Determine the [x, y] coordinate at the center of the cell enclosing the given text.  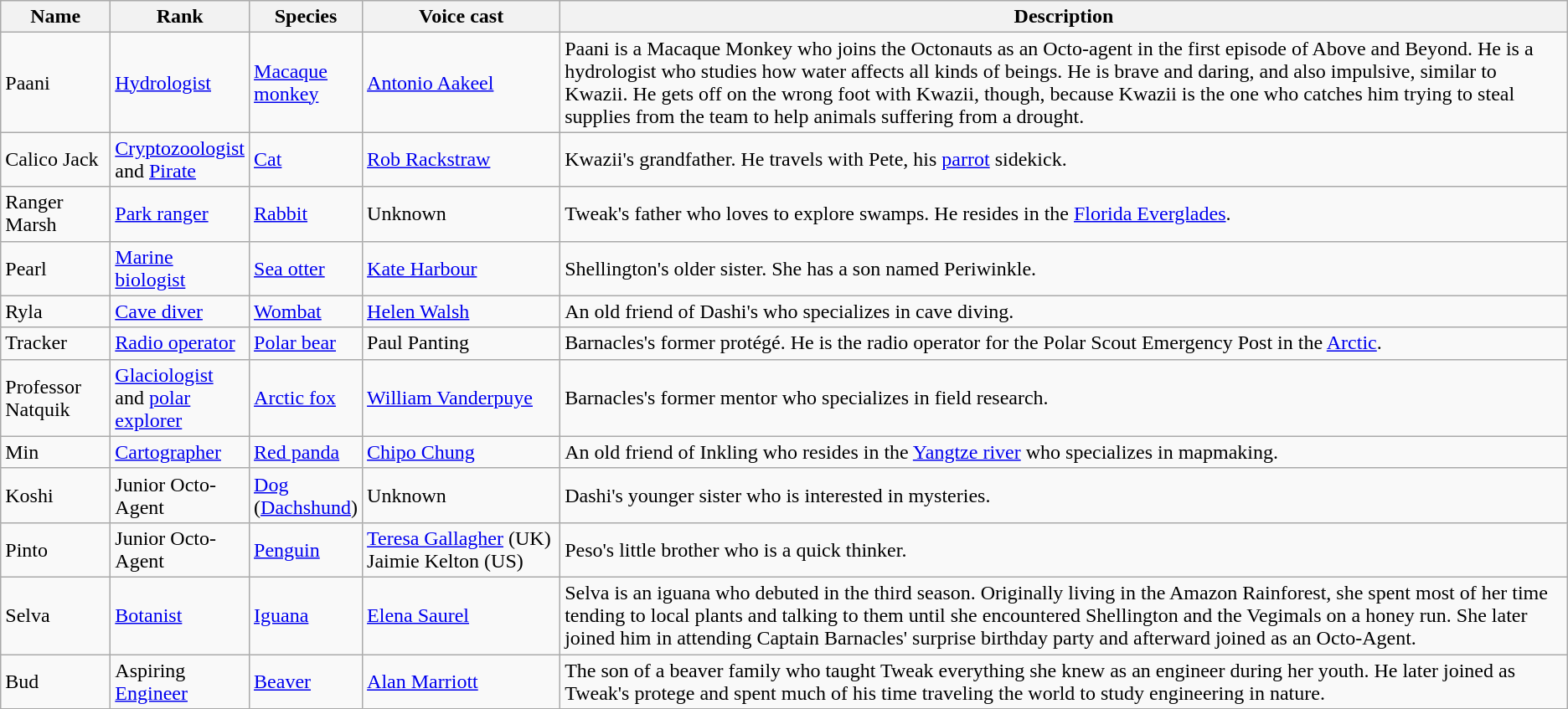
Antonio Aakeel [462, 82]
Penguin [307, 549]
Calico Jack [55, 159]
Paul Panting [462, 343]
Beaver [307, 681]
Cartographer [180, 452]
Wombat [307, 311]
Koshi [55, 496]
Tracker [55, 343]
Cryptozoologist and Pirate [180, 159]
William Vanderpuye [462, 398]
Rank [180, 17]
Aspiring Engineer [180, 681]
Botanist [180, 615]
Selva [55, 615]
Marine biologist [180, 268]
An old friend of Inkling who resides in the Yangtze river who specializes in mapmaking. [1064, 452]
Min [55, 452]
Sea otter [307, 268]
Pearl [55, 268]
Polar bear [307, 343]
Barnacles's former protégé. He is the radio operator for the Polar Scout Emergency Post in the Arctic. [1064, 343]
Ryla [55, 311]
Pinto [55, 549]
Helen Walsh [462, 311]
Park ranger [180, 214]
Elena Saurel [462, 615]
Description [1064, 17]
Dog (Dachshund) [307, 496]
Name [55, 17]
Kwazii's grandfather. He travels with Pete, his parrot sidekick. [1064, 159]
Hydrologist [180, 82]
Radio operator [180, 343]
Professor Natquik [55, 398]
Cave diver [180, 311]
Teresa Gallagher (UK)Jaimie Kelton (US) [462, 549]
Paani [55, 82]
Glaciologist and polar explorer [180, 398]
Voice cast [462, 17]
Shellington's older sister. She has a son named Periwinkle. [1064, 268]
Macaque monkey [307, 82]
Rabbit [307, 214]
Tweak's father who loves to explore swamps. He resides in the Florida Everglades. [1064, 214]
Iguana [307, 615]
Arctic fox [307, 398]
Kate Harbour [462, 268]
Cat [307, 159]
Dashi's younger sister who is interested in mysteries. [1064, 496]
Alan Marriott [462, 681]
Ranger Marsh [55, 214]
Bud [55, 681]
Chipo Chung [462, 452]
Barnacles's former mentor who specializes in field research. [1064, 398]
Peso's little brother who is a quick thinker. [1064, 549]
Red panda [307, 452]
Rob Rackstraw [462, 159]
Species [307, 17]
An old friend of Dashi's who specializes in cave diving. [1064, 311]
